Search for the cell housing the specified text and yield its [x, y] center coordinate. 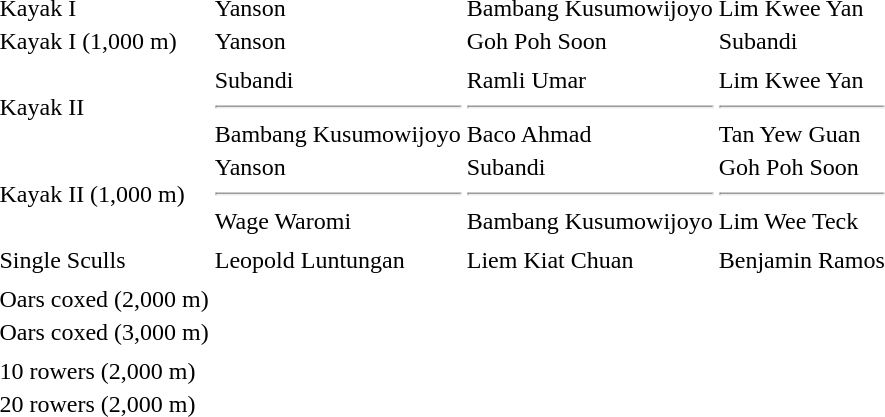
Yanson Wage Waromi [338, 194]
Ramli Umar Baco Ahmad [590, 107]
Liem Kiat Chuan [590, 260]
Leopold Luntungan [338, 260]
Yanson [338, 41]
Goh Poh Soon [590, 41]
